Determine the (x, y) coordinate at the center of the cell enclosing the given text.  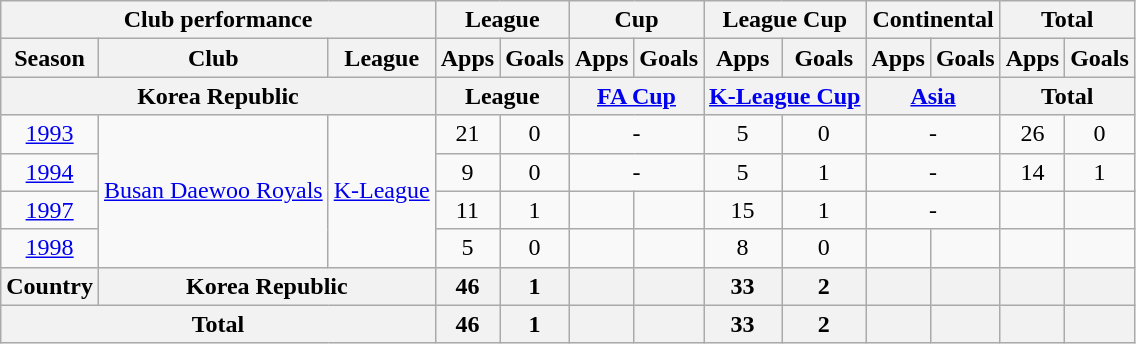
11 (467, 210)
9 (467, 172)
26 (1032, 134)
1993 (50, 134)
Asia (933, 96)
8 (743, 248)
1994 (50, 172)
K-League (382, 191)
Country (50, 286)
Club performance (218, 20)
FA Cup (636, 96)
Cup (636, 20)
15 (743, 210)
League Cup (785, 20)
1998 (50, 248)
Continental (933, 20)
1997 (50, 210)
Season (50, 58)
Busan Daewoo Royals (213, 191)
K-League Cup (785, 96)
14 (1032, 172)
Club (213, 58)
21 (467, 134)
